Detect which cell encompasses the target text, then output its [X, Y] center coordinate. 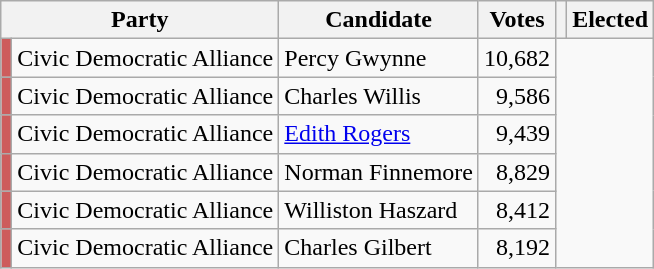
8,829 [516, 172]
9,586 [516, 96]
Charles Gilbert [379, 248]
Party [140, 20]
Percy Gwynne [379, 58]
Williston Haszard [379, 210]
Charles Willis [379, 96]
8,412 [516, 210]
8,192 [516, 248]
Candidate [379, 20]
Elected [610, 20]
Norman Finnemore [379, 172]
Edith Rogers [379, 134]
10,682 [516, 58]
Votes [516, 20]
9,439 [516, 134]
